From the cell containing the given text, extract its center point as [x, y] coordinate. 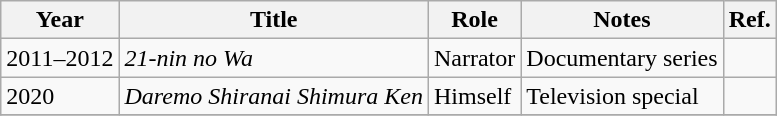
Narrator [474, 58]
Himself [474, 96]
21-nin no Wa [274, 58]
Daremo Shiranai Shimura Ken [274, 96]
Television special [622, 96]
2011–2012 [60, 58]
2020 [60, 96]
Ref. [750, 20]
Documentary series [622, 58]
Year [60, 20]
Title [274, 20]
Notes [622, 20]
Role [474, 20]
